Capture the cell that displays the provided text and extract its [x, y] central coordinate. 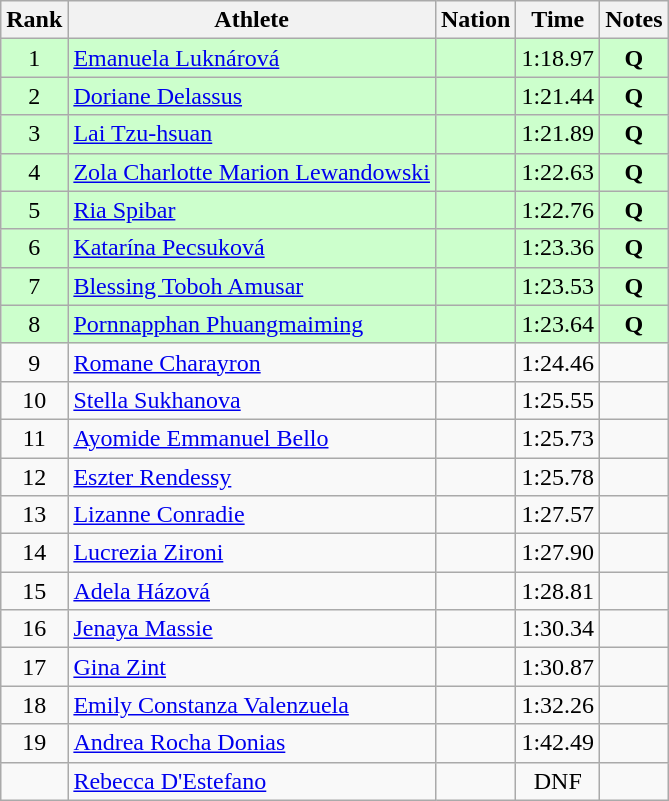
1:25.73 [558, 438]
8 [34, 324]
6 [34, 248]
Nation [475, 20]
1:30.34 [558, 629]
16 [34, 629]
1:21.89 [558, 134]
9 [34, 362]
DNF [558, 781]
1:30.87 [558, 667]
Emily Constanza Valenzuela [252, 705]
1:32.26 [558, 705]
1:27.90 [558, 553]
1:42.49 [558, 743]
18 [34, 705]
Jenaya Massie [252, 629]
Eszter Rendessy [252, 477]
1:25.78 [558, 477]
Emanuela Luknárová [252, 58]
1:25.55 [558, 400]
10 [34, 400]
17 [34, 667]
19 [34, 743]
Blessing Toboh Amusar [252, 286]
Lizanne Conradie [252, 515]
12 [34, 477]
Pornnapphan Phuangmaiming [252, 324]
4 [34, 172]
Stella Sukhanova [252, 400]
5 [34, 210]
Ayomide Emmanuel Bello [252, 438]
1:24.46 [558, 362]
Lai Tzu-hsuan [252, 134]
1:22.63 [558, 172]
1:23.53 [558, 286]
Rank [34, 20]
Rebecca D'Estefano [252, 781]
1:18.97 [558, 58]
1 [34, 58]
Doriane Delassus [252, 96]
2 [34, 96]
7 [34, 286]
1:28.81 [558, 591]
Time [558, 20]
Zola Charlotte Marion Lewandowski [252, 172]
15 [34, 591]
Lucrezia Zironi [252, 553]
13 [34, 515]
Athlete [252, 20]
Notes [634, 20]
Andrea Rocha Donias [252, 743]
1:27.57 [558, 515]
Romane Charayron [252, 362]
1:23.36 [558, 248]
Adela Házová [252, 591]
1:22.76 [558, 210]
1:21.44 [558, 96]
Ria Spibar [252, 210]
3 [34, 134]
14 [34, 553]
11 [34, 438]
Gina Zint [252, 667]
1:23.64 [558, 324]
Katarína Pecsuková [252, 248]
